For the text-containing cell, return its midpoint in [x, y] coordinate format. 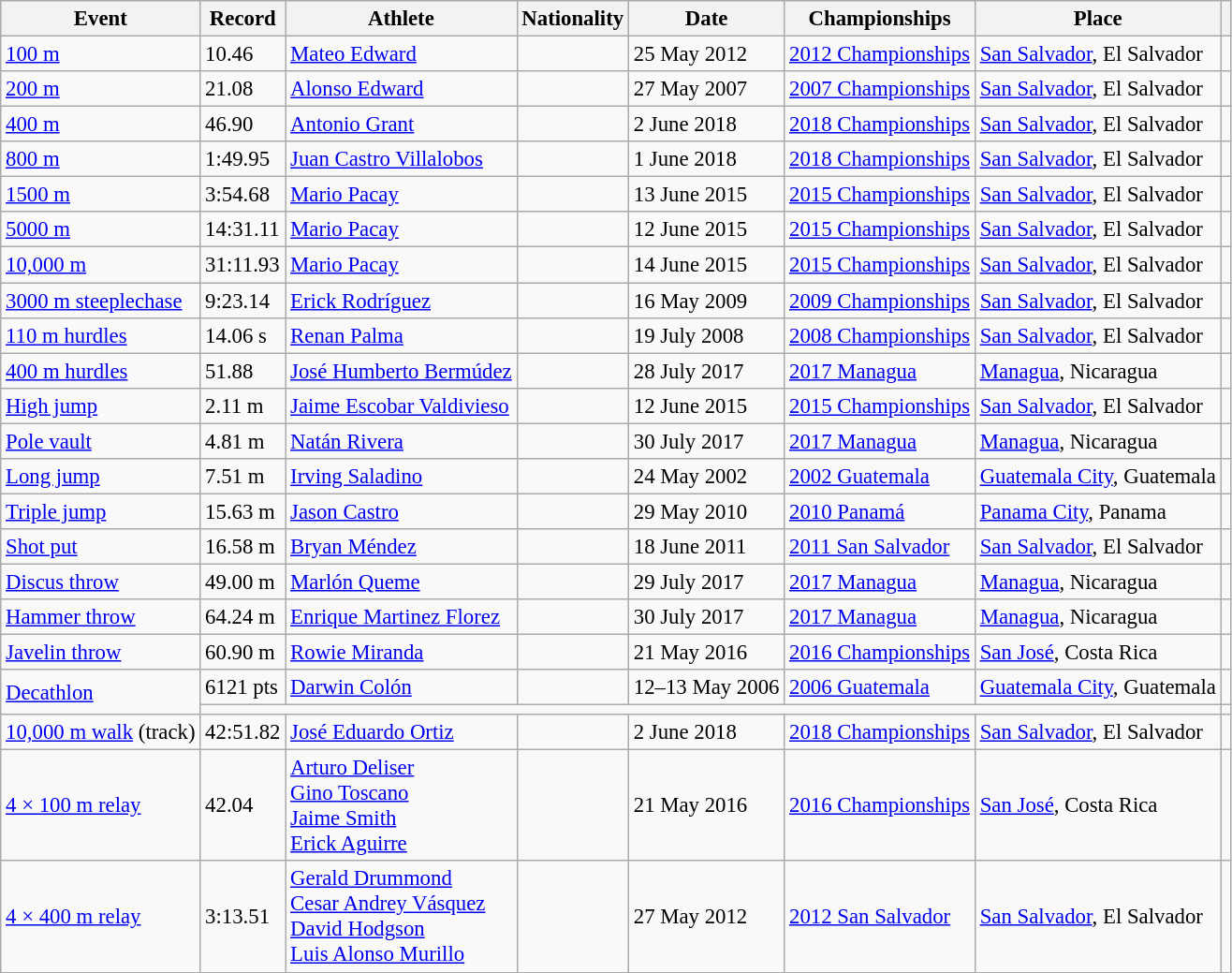
Irving Saladino [401, 477]
Hammer throw [101, 617]
10,000 m walk (track) [101, 732]
2009 Championships [880, 301]
Championships [880, 19]
Natán Rivera [401, 441]
Alonso Edward [401, 89]
Bryan Méndez [401, 547]
Pole vault [101, 441]
400 m hurdles [101, 371]
60.90 m [243, 653]
18 June 2011 [706, 547]
Juan Castro Villalobos [401, 159]
29 May 2010 [706, 511]
13 June 2015 [706, 195]
High jump [101, 405]
Long jump [101, 477]
42:51.82 [243, 732]
Panama City, Panama [1097, 511]
Discus throw [101, 582]
9:23.14 [243, 301]
Erick Rodríguez [401, 301]
14.06 s [243, 335]
200 m [101, 89]
Jaime Escobar Valdivieso [401, 405]
15.63 m [243, 511]
2.11 m [243, 405]
4.81 m [243, 441]
1:49.95 [243, 159]
110 m hurdles [101, 335]
2006 Guatemala [880, 687]
2002 Guatemala [880, 477]
1 June 2018 [706, 159]
2011 San Salvador [880, 547]
3:13.51 [243, 918]
2012 San Salvador [880, 918]
4 × 400 m relay [101, 918]
Gerald DrummondCesar Andrey VásquezDavid HodgsonLuis Alonso Murillo [401, 918]
49.00 m [243, 582]
46.90 [243, 125]
27 May 2012 [706, 918]
Renan Palma [401, 335]
Event [101, 19]
Jason Castro [401, 511]
19 July 2008 [706, 335]
Triple jump [101, 511]
Record [243, 19]
16 May 2009 [706, 301]
2007 Championships [880, 89]
Nationality [573, 19]
25 May 2012 [706, 54]
16.58 m [243, 547]
2012 Championships [880, 54]
Antonio Grant [401, 125]
4 × 100 m relay [101, 805]
Date [706, 19]
2008 Championships [880, 335]
24 May 2002 [706, 477]
Javelin throw [101, 653]
800 m [101, 159]
Rowie Miranda [401, 653]
Marlón Queme [401, 582]
2010 Panamá [880, 511]
31:11.93 [243, 265]
Place [1097, 19]
José Humberto Bermúdez [401, 371]
29 July 2017 [706, 582]
51.88 [243, 371]
3000 m steeplechase [101, 301]
Mateo Edward [401, 54]
5000 m [101, 229]
Arturo DeliserGino ToscanoJaime SmithErick Aguirre [401, 805]
10.46 [243, 54]
Enrique Martinez Florez [401, 617]
64.24 m [243, 617]
12–13 May 2006 [706, 687]
Darwin Colón [401, 687]
6121 pts [243, 687]
27 May 2007 [706, 89]
7.51 m [243, 477]
14 June 2015 [706, 265]
José Eduardo Ortiz [401, 732]
Athlete [401, 19]
400 m [101, 125]
Decathlon [101, 692]
21.08 [243, 89]
28 July 2017 [706, 371]
Shot put [101, 547]
3:54.68 [243, 195]
42.04 [243, 805]
14:31.11 [243, 229]
1500 m [101, 195]
10,000 m [101, 265]
100 m [101, 54]
